Return [x, y] of the center of cell containing provided text 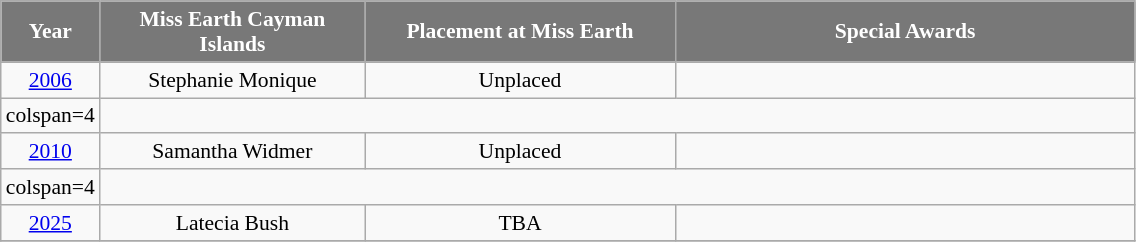
Placement at Miss Earth [520, 32]
Special Awards [905, 32]
Latecia Bush [232, 223]
Miss Earth Cayman Islands [232, 32]
TBA [520, 223]
2006 [50, 80]
2025 [50, 223]
Year [50, 32]
2010 [50, 152]
Samantha Widmer [232, 152]
Stephanie Monique [232, 80]
